Pinpoint the cell where the given text exists, returning its (x, y) midpoint coordinate. 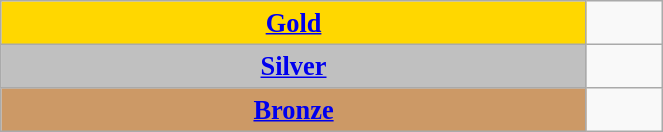
Bronze (294, 109)
Gold (294, 22)
Silver (294, 66)
